Provide the (x, y) coordinate of the cell's center where the given text is located.  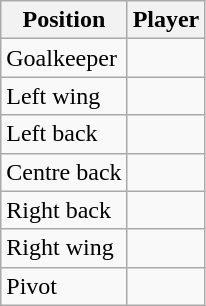
Left wing (64, 96)
Position (64, 20)
Right wing (64, 248)
Pivot (64, 286)
Centre back (64, 172)
Goalkeeper (64, 58)
Player (166, 20)
Right back (64, 210)
Left back (64, 134)
